Pinpoint the cell where the given text exists, returning its (x, y) midpoint coordinate. 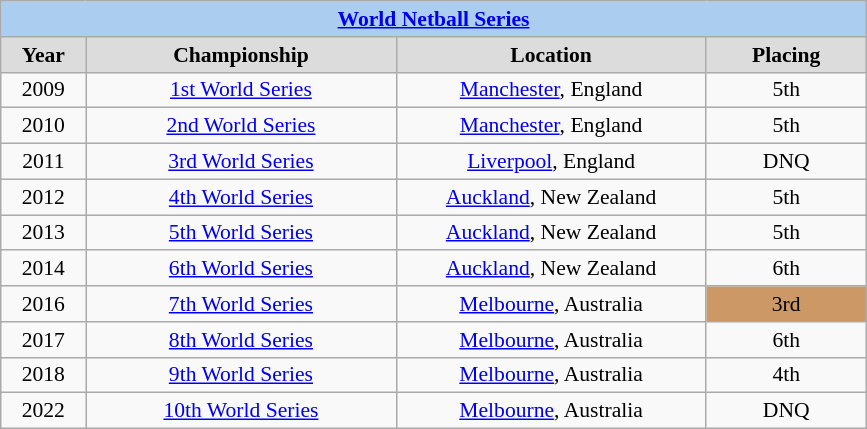
7th World Series (241, 304)
3rd World Series (241, 162)
2018 (44, 375)
2nd World Series (241, 126)
Location (551, 55)
8th World Series (241, 340)
9th World Series (241, 375)
2022 (44, 411)
2014 (44, 269)
2012 (44, 197)
2009 (44, 90)
3rd (786, 304)
2017 (44, 340)
1st World Series (241, 90)
2011 (44, 162)
5th World Series (241, 233)
6th World Series (241, 269)
Placing (786, 55)
World Netball Series (434, 19)
Championship (241, 55)
4th (786, 375)
2010 (44, 126)
4th World Series (241, 197)
10th World Series (241, 411)
Year (44, 55)
2016 (44, 304)
Liverpool, England (551, 162)
2013 (44, 233)
